Capture the cell that displays the provided text and extract its (x, y) central coordinate. 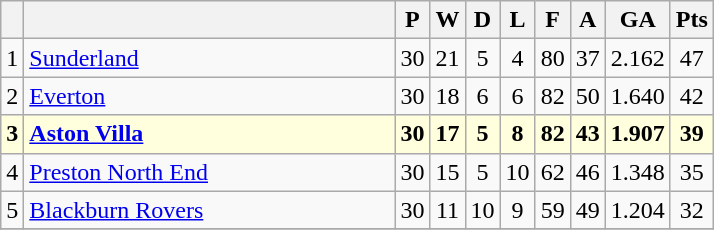
Pts (692, 20)
1.907 (638, 134)
42 (692, 96)
35 (692, 172)
Blackburn Rovers (210, 210)
L (518, 20)
3 (12, 134)
15 (448, 172)
49 (588, 210)
1.640 (638, 96)
2 (12, 96)
9 (518, 210)
GA (638, 20)
62 (552, 172)
37 (588, 58)
80 (552, 58)
1 (12, 58)
39 (692, 134)
P (412, 20)
43 (588, 134)
50 (588, 96)
8 (518, 134)
17 (448, 134)
18 (448, 96)
46 (588, 172)
21 (448, 58)
D (482, 20)
Preston North End (210, 172)
W (448, 20)
1.204 (638, 210)
F (552, 20)
Sunderland (210, 58)
1.348 (638, 172)
47 (692, 58)
Aston Villa (210, 134)
A (588, 20)
2.162 (638, 58)
11 (448, 210)
32 (692, 210)
59 (552, 210)
Everton (210, 96)
